Return the (x, y) coordinate for the center point of the cell that contains the specified text.  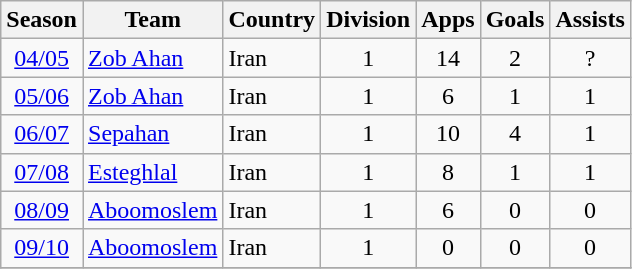
14 (448, 58)
Country (272, 20)
8 (448, 172)
Team (152, 20)
Esteghlal (152, 172)
05/06 (42, 96)
06/07 (42, 134)
4 (515, 134)
? (590, 58)
Assists (590, 20)
Goals (515, 20)
Division (368, 20)
08/09 (42, 210)
Season (42, 20)
Sepahan (152, 134)
Apps (448, 20)
07/08 (42, 172)
2 (515, 58)
10 (448, 134)
04/05 (42, 58)
09/10 (42, 248)
